Detect which cell encompasses the target text, then output its (x, y) center coordinate. 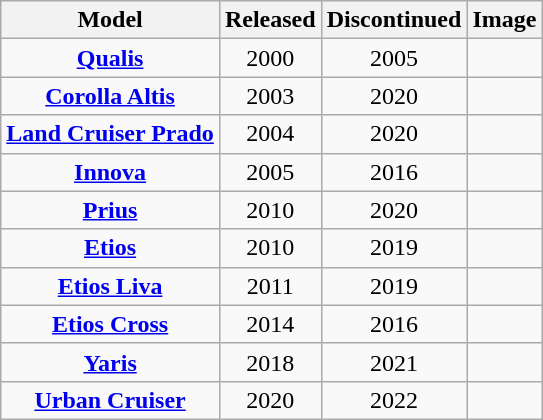
Etios Cross (110, 324)
2011 (270, 286)
Discontinued (394, 20)
2018 (270, 362)
2022 (394, 400)
2014 (270, 324)
Yaris (110, 362)
Innova (110, 172)
Qualis (110, 58)
2000 (270, 58)
Land Cruiser Prado (110, 134)
Prius (110, 210)
Model (110, 20)
2003 (270, 96)
Image (504, 20)
2021 (394, 362)
Urban Cruiser (110, 400)
2004 (270, 134)
Etios (110, 248)
Released (270, 20)
Corolla Altis (110, 96)
Etios Liva (110, 286)
